Find where the given text appears and provide that cell's center as [X, Y] coordinate. 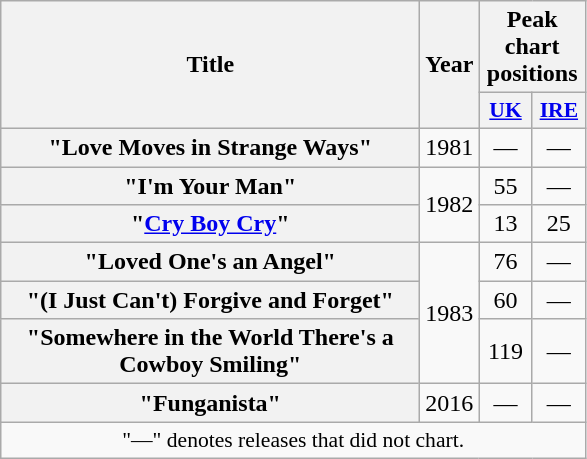
"Love Moves in Strange Ways" [210, 147]
76 [506, 262]
119 [506, 352]
1982 [450, 204]
"Cry Boy Cry" [210, 224]
1981 [450, 147]
IRE [558, 111]
"Somewhere in the World There's a Cowboy Smiling" [210, 352]
Title [210, 65]
"Funganista" [210, 403]
1983 [450, 314]
"I'm Your Man" [210, 185]
60 [506, 300]
25 [558, 224]
2016 [450, 403]
55 [506, 185]
13 [506, 224]
Peak chart positions [532, 47]
Year [450, 65]
"Loved One's an Angel" [210, 262]
"(I Just Can't) Forgive and Forget" [210, 300]
"—" denotes releases that did not chart. [294, 440]
UK [506, 111]
